Locate the cell with the specified text and output its [x, y] center coordinate. 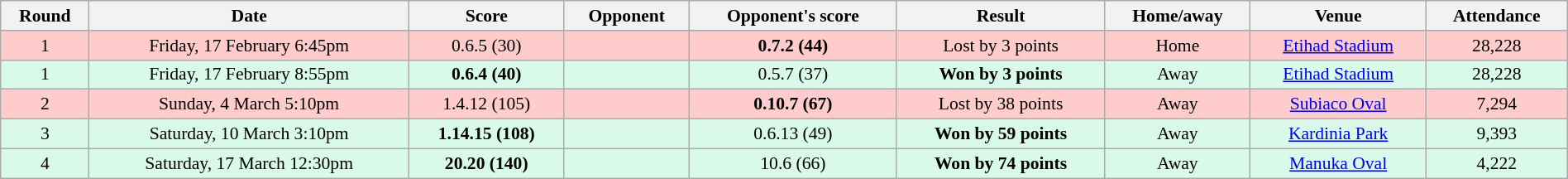
7,294 [1497, 104]
Opponent's score [792, 16]
Home [1178, 46]
Venue [1338, 16]
Kardinia Park [1338, 134]
Won by 59 points [1001, 134]
2 [45, 104]
Round [45, 16]
Sunday, 4 March 5:10pm [250, 104]
Lost by 3 points [1001, 46]
4,222 [1497, 163]
Lost by 38 points [1001, 104]
9,393 [1497, 134]
Saturday, 10 March 3:10pm [250, 134]
Attendance [1497, 16]
0.7.2 (44) [792, 46]
Won by 74 points [1001, 163]
Home/away [1178, 16]
1.4.12 (105) [486, 104]
Friday, 17 February 6:45pm [250, 46]
3 [45, 134]
Opponent [627, 16]
10.6 (66) [792, 163]
0.5.7 (37) [792, 75]
Result [1001, 16]
0.6.5 (30) [486, 46]
4 [45, 163]
Date [250, 16]
Score [486, 16]
Subiaco Oval [1338, 104]
0.6.13 (49) [792, 134]
20.20 (140) [486, 163]
Manuka Oval [1338, 163]
0.10.7 (67) [792, 104]
Saturday, 17 March 12:30pm [250, 163]
0.6.4 (40) [486, 75]
Friday, 17 February 8:55pm [250, 75]
1.14.15 (108) [486, 134]
Won by 3 points [1001, 75]
